For the text-containing cell, return its midpoint in (X, Y) coordinate format. 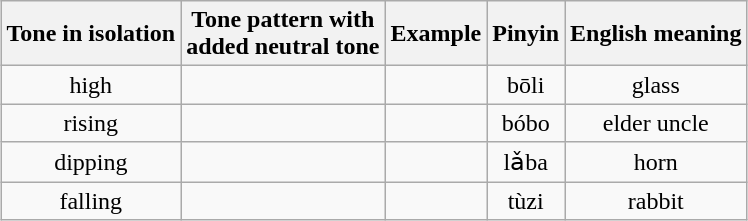
rising (91, 123)
Tone in isolation (91, 34)
elder uncle (656, 123)
lǎba (526, 162)
falling (91, 201)
English meaning (656, 34)
Tone pattern withadded neutral tone (283, 34)
bōli (526, 85)
rabbit (656, 201)
tùzi (526, 201)
horn (656, 162)
Pinyin (526, 34)
high (91, 85)
bóbo (526, 123)
glass (656, 85)
Example (436, 34)
dipping (91, 162)
